Provide the (x, y) coordinate of the cell's center where the given text is located.  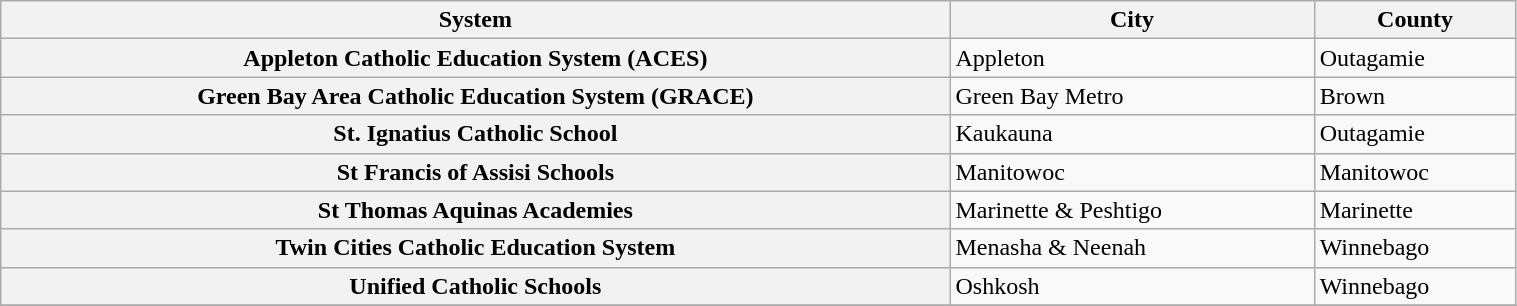
Green Bay Area Catholic Education System (GRACE) (476, 96)
System (476, 20)
Brown (1415, 96)
St Thomas Aquinas Academies (476, 210)
City (1132, 20)
Kaukauna (1132, 134)
Twin Cities Catholic Education System (476, 248)
St Francis of Assisi Schools (476, 172)
County (1415, 20)
Marinette (1415, 210)
Menasha & Neenah (1132, 248)
Unified Catholic Schools (476, 286)
Green Bay Metro (1132, 96)
Oshkosh (1132, 286)
St. Ignatius Catholic School (476, 134)
Appleton Catholic Education System (ACES) (476, 58)
Appleton (1132, 58)
Marinette & Peshtigo (1132, 210)
